Return [X, Y] of the center of cell containing provided text 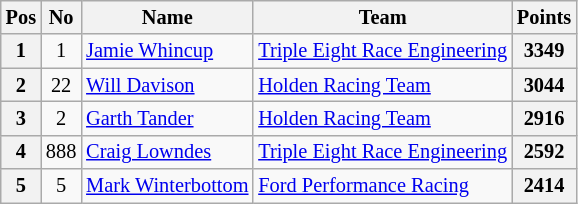
3 [21, 118]
3044 [544, 85]
3349 [544, 51]
2916 [544, 118]
Ford Performance Racing [382, 186]
Name [167, 17]
Craig Lowndes [167, 152]
4 [21, 152]
2414 [544, 186]
Mark Winterbottom [167, 186]
Points [544, 17]
Will Davison [167, 85]
Garth Tander [167, 118]
Pos [21, 17]
Team [382, 17]
22 [61, 85]
2592 [544, 152]
No [61, 17]
Jamie Whincup [167, 51]
888 [61, 152]
